Extract the (x, y) coordinate from the center of the cell holding the provided text.  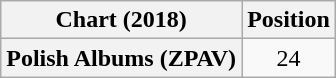
Polish Albums (ZPAV) (122, 58)
24 (289, 58)
Chart (2018) (122, 20)
Position (289, 20)
